Return the (X, Y) coordinate for the center point of the cell that contains the specified text.  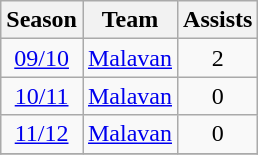
Season (42, 20)
09/10 (42, 58)
11/12 (42, 134)
10/11 (42, 96)
Assists (218, 20)
Team (130, 20)
2 (218, 58)
